Determine the (x, y) coordinate at the center of the cell enclosing the given text.  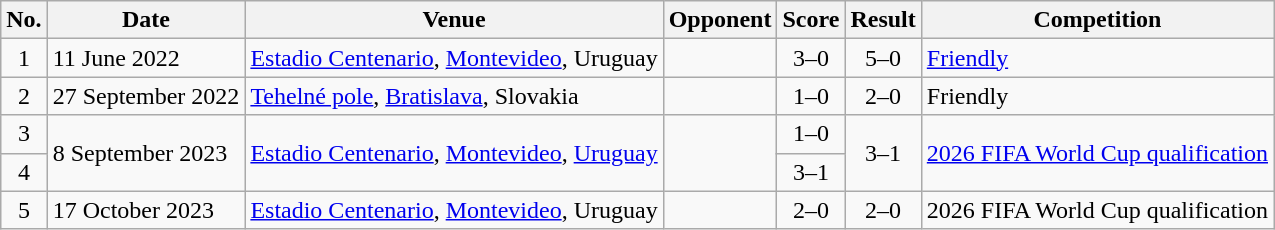
2 (24, 96)
3 (24, 134)
4 (24, 172)
8 September 2023 (146, 153)
1 (24, 58)
5–0 (883, 58)
Competition (1097, 20)
Opponent (720, 20)
3–0 (811, 58)
Date (146, 20)
27 September 2022 (146, 96)
Score (811, 20)
Tehelné pole, Bratislava, Slovakia (454, 96)
No. (24, 20)
11 June 2022 (146, 58)
17 October 2023 (146, 210)
Result (883, 20)
Venue (454, 20)
5 (24, 210)
